Pinpoint the cell where the given text exists, returning its (x, y) midpoint coordinate. 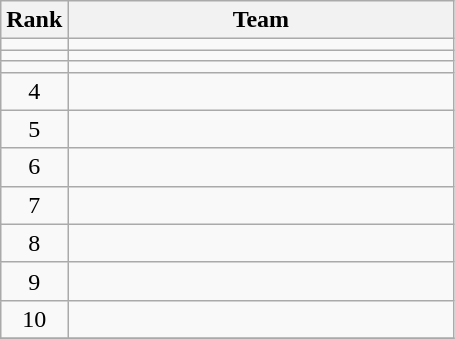
9 (34, 281)
8 (34, 243)
Rank (34, 20)
5 (34, 129)
6 (34, 167)
10 (34, 319)
4 (34, 91)
Team (261, 20)
7 (34, 205)
